Extract the [X, Y] coordinate from the center of the cell holding the provided text.  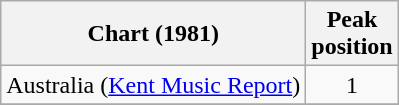
Chart (1981) [154, 34]
Peakposition [352, 34]
1 [352, 85]
Australia (Kent Music Report) [154, 85]
